Scan for the cell matching the given text and deliver its (X, Y) coordinate at center. 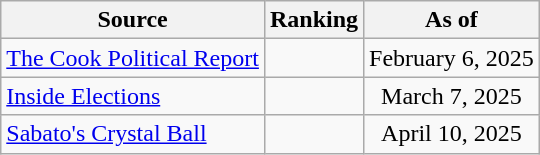
The Cook Political Report (133, 58)
Ranking (314, 20)
Source (133, 20)
March 7, 2025 (452, 96)
Sabato's Crystal Ball (133, 134)
February 6, 2025 (452, 58)
April 10, 2025 (452, 134)
Inside Elections (133, 96)
As of (452, 20)
